Scan for the cell matching the given text and deliver its (X, Y) coordinate at center. 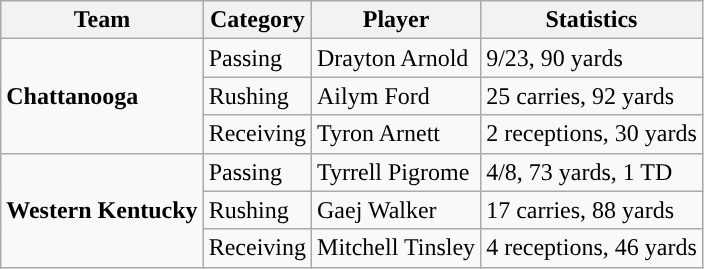
25 carries, 92 yards (592, 96)
Team (102, 20)
Category (257, 20)
Western Kentucky (102, 210)
Gaej Walker (396, 210)
Drayton Arnold (396, 58)
4 receptions, 46 yards (592, 248)
Player (396, 20)
2 receptions, 30 yards (592, 134)
9/23, 90 yards (592, 58)
Mitchell Tinsley (396, 248)
Tyron Arnett (396, 134)
4/8, 73 yards, 1 TD (592, 172)
Statistics (592, 20)
Chattanooga (102, 96)
Tyrrell Pigrome (396, 172)
17 carries, 88 yards (592, 210)
Ailym Ford (396, 96)
